Scan for the cell matching the given text and deliver its (X, Y) coordinate at center. 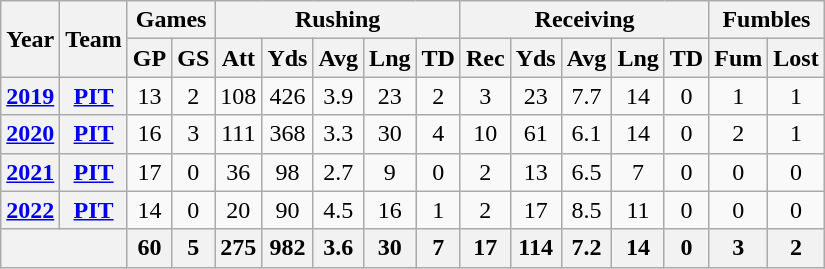
GS (194, 58)
36 (238, 172)
98 (288, 172)
10 (485, 134)
3.3 (338, 134)
368 (288, 134)
Att (238, 58)
114 (536, 248)
GP (149, 58)
2022 (30, 210)
Lost (796, 58)
111 (238, 134)
Fumbles (766, 20)
4 (438, 134)
Team (94, 39)
426 (288, 96)
2021 (30, 172)
Rushing (338, 20)
2.7 (338, 172)
Rec (485, 58)
60 (149, 248)
2019 (30, 96)
982 (288, 248)
7.7 (586, 96)
8.5 (586, 210)
61 (536, 134)
275 (238, 248)
Receiving (584, 20)
6.1 (586, 134)
11 (638, 210)
90 (288, 210)
2020 (30, 134)
5 (194, 248)
7.2 (586, 248)
9 (390, 172)
Games (170, 20)
Fum (738, 58)
Year (30, 39)
3.6 (338, 248)
4.5 (338, 210)
108 (238, 96)
6.5 (586, 172)
20 (238, 210)
3.9 (338, 96)
